Output the (x, y) coordinate of the center of the cell containing the given text.  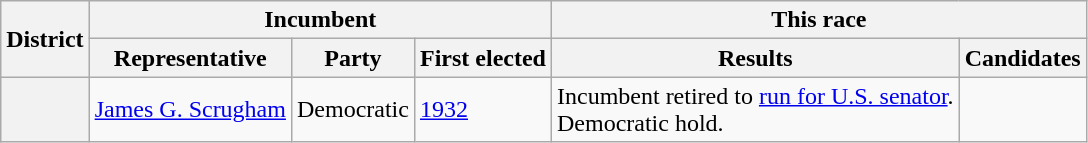
This race (818, 20)
Incumbent retired to run for U.S. senator.Democratic hold. (755, 110)
First elected (482, 58)
Candidates (1022, 58)
James G. Scrugham (190, 110)
Representative (190, 58)
1932 (482, 110)
Party (352, 58)
District (45, 39)
Democratic (352, 110)
Incumbent (320, 20)
Results (755, 58)
